Pinpoint the cell where the given text exists, returning its (x, y) midpoint coordinate. 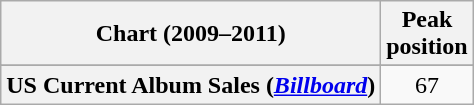
US Current Album Sales (Billboard) (191, 85)
Peakposition (427, 34)
Chart (2009–2011) (191, 34)
67 (427, 85)
